Identify which cell holds the provided text, then report its [X, Y] central coordinate. 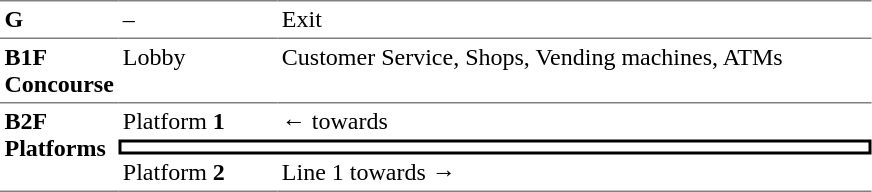
Platform 1 [198, 122]
– [198, 19]
Lobby [198, 71]
Platform 2 [198, 173]
Customer Service, Shops, Vending machines, ATMs [574, 71]
Exit [574, 19]
← towards [574, 122]
Line 1 towards → [574, 173]
B2FPlatforms [59, 148]
B1FConcourse [59, 71]
G [59, 19]
